Identify which cell holds the provided text, then report its (x, y) central coordinate. 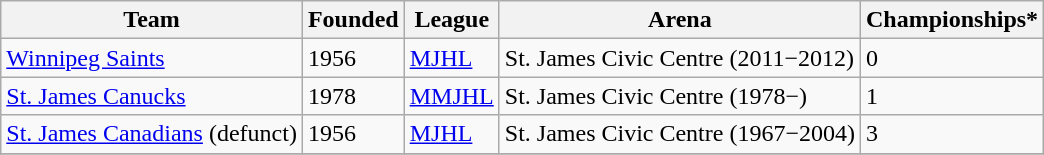
Championships* (952, 20)
St. James Civic Centre (1967−2004) (680, 134)
0 (952, 58)
3 (952, 134)
St. James Civic Centre (2011−2012) (680, 58)
1978 (353, 96)
Founded (353, 20)
Winnipeg Saints (152, 58)
League (452, 20)
St. James Canadians (defunct) (152, 134)
MMJHL (452, 96)
1 (952, 96)
Team (152, 20)
St. James Canucks (152, 96)
Arena (680, 20)
St. James Civic Centre (1978−) (680, 96)
